Pinpoint the cell where the given text exists, returning its (X, Y) midpoint coordinate. 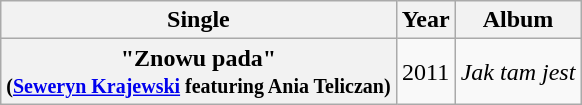
2011 (426, 72)
Jak tam jest (518, 72)
"Znowu pada" (Seweryn Krajewski featuring Ania Teliczan) (198, 72)
Year (426, 20)
Album (518, 20)
Single (198, 20)
